Capture the cell that displays the provided text and extract its [X, Y] central coordinate. 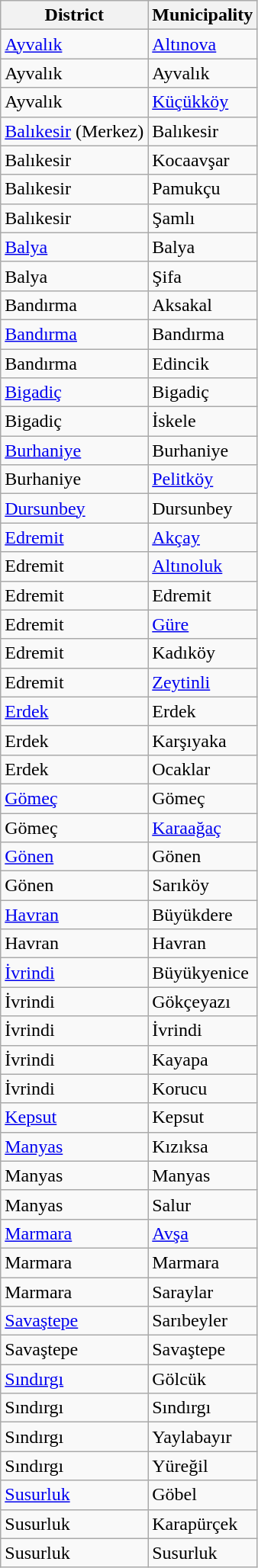
Avşa [203, 1233]
Şamlı [203, 218]
Kayapa [203, 1060]
Municipality [203, 15]
District [75, 15]
Salur [203, 1204]
Büyükyenice [203, 973]
Şifa [203, 276]
Sarıbeyler [203, 1321]
Gökçeyazı [203, 1002]
İskele [203, 422]
Zeytinli [203, 682]
Küçükköy [203, 102]
Yaylabayır [203, 1437]
Saraylar [203, 1292]
Balıkesir (Merkez) [75, 131]
Sarıköy [203, 886]
Göbel [203, 1495]
Karapürçek [203, 1524]
Kocaavşar [203, 160]
Kızıksa [203, 1146]
Korucu [203, 1089]
Kadıköy [203, 653]
Büyükdere [203, 915]
Karaağaç [203, 827]
Pelitköy [203, 479]
Yüreğil [203, 1466]
Ocaklar [203, 769]
Altınova [203, 44]
Karşıyaka [203, 740]
Pamukçu [203, 189]
Güre [203, 624]
Gölcük [203, 1379]
Aksakal [203, 305]
Edincik [203, 364]
Altınoluk [203, 566]
Akçay [203, 537]
